Capture the cell that displays the provided text and extract its (x, y) central coordinate. 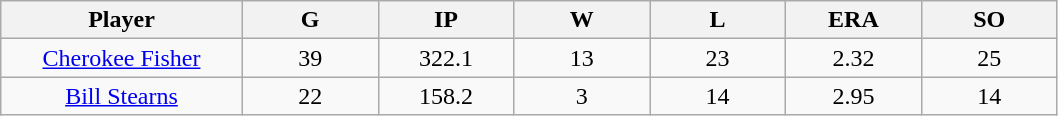
13 (582, 58)
SO (989, 20)
Cherokee Fisher (122, 58)
IP (446, 20)
L (718, 20)
ERA (854, 20)
322.1 (446, 58)
23 (718, 58)
Bill Stearns (122, 96)
Player (122, 20)
25 (989, 58)
G (310, 20)
3 (582, 96)
22 (310, 96)
158.2 (446, 96)
2.95 (854, 96)
39 (310, 58)
2.32 (854, 58)
W (582, 20)
